Pinpoint the cell where the given text exists, returning its (X, Y) midpoint coordinate. 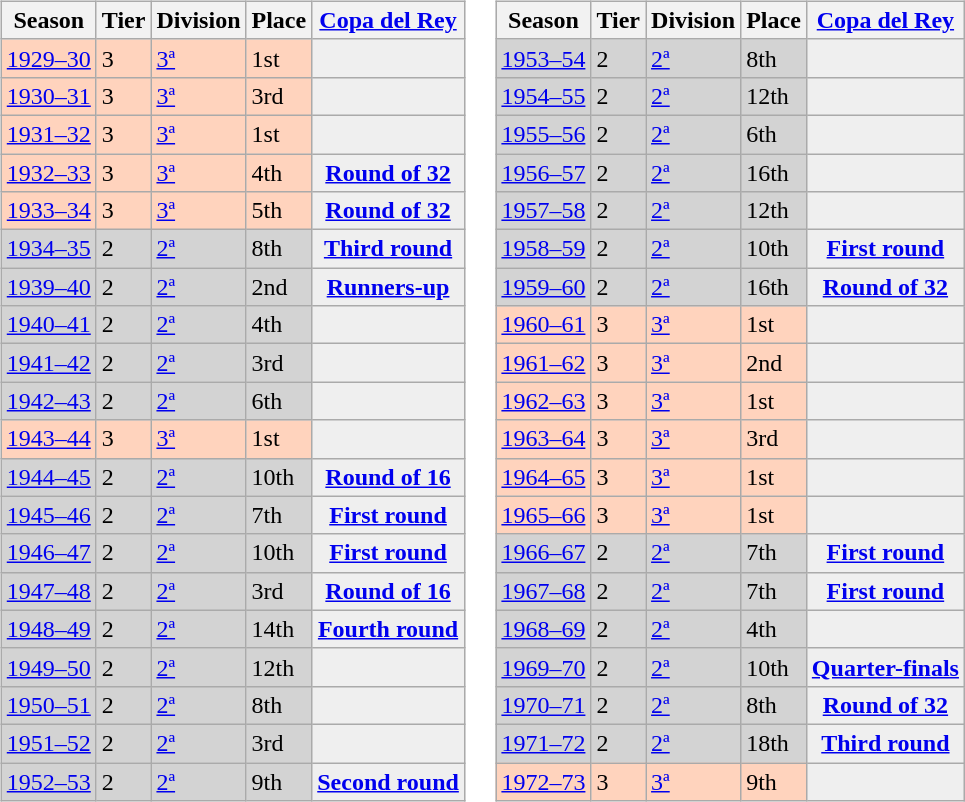
1959–60 (544, 287)
1940–41 (48, 325)
1939–40 (48, 287)
1972–73 (544, 781)
1971–72 (544, 743)
1948–49 (48, 629)
1969–70 (544, 667)
1945–46 (48, 515)
1954–55 (544, 96)
1941–42 (48, 363)
1947–48 (48, 591)
1956–57 (544, 173)
1930–31 (48, 96)
1933–34 (48, 211)
1962–63 (544, 401)
1970–71 (544, 705)
1952–53 (48, 781)
1966–67 (544, 553)
1968–69 (544, 629)
1944–45 (48, 477)
14th (279, 629)
1932–33 (48, 173)
1942–43 (48, 401)
1946–47 (48, 553)
1955–56 (544, 134)
1953–54 (544, 58)
Quarter-finals (885, 667)
5th (279, 211)
Second round (388, 781)
1964–65 (544, 477)
1960–61 (544, 325)
1949–50 (48, 667)
1950–51 (48, 705)
1934–35 (48, 249)
1961–62 (544, 363)
Runners-up (388, 287)
1931–32 (48, 134)
1929–30 (48, 58)
1965–66 (544, 515)
1951–52 (48, 743)
1963–64 (544, 439)
1943–44 (48, 439)
1957–58 (544, 211)
1967–68 (544, 591)
18th (774, 743)
Fourth round (388, 629)
1958–59 (544, 249)
